Return the (X, Y) coordinate for the center point of the cell that contains the specified text.  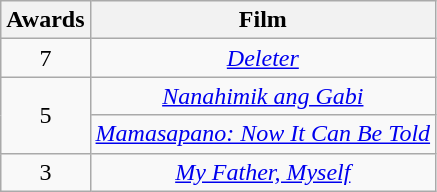
3 (46, 172)
5 (46, 115)
7 (46, 58)
My Father, Myself (263, 172)
Nanahimik ang Gabi (263, 96)
Awards (46, 20)
Film (263, 20)
Deleter (263, 58)
Mamasapano: Now It Can Be Told (263, 134)
